Pinpoint the cell where the given text exists, returning its (X, Y) midpoint coordinate. 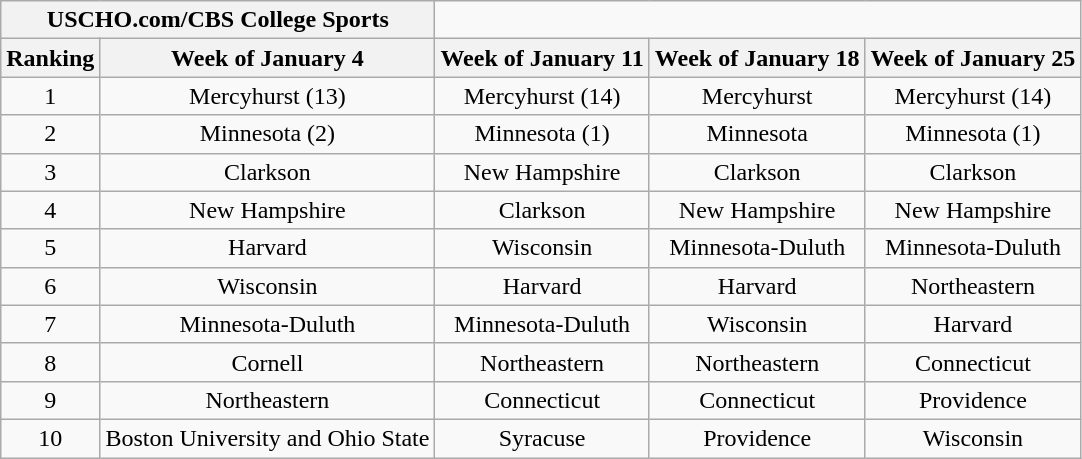
Week of January 25 (973, 58)
Week of January 11 (542, 58)
Syracuse (542, 438)
USCHO.com/CBS College Sports (218, 20)
1 (50, 96)
Week of January 18 (757, 58)
6 (50, 286)
Ranking (50, 58)
Boston University and Ohio State (268, 438)
5 (50, 248)
Minnesota (757, 134)
8 (50, 362)
4 (50, 210)
10 (50, 438)
Week of January 4 (268, 58)
Minnesota (2) (268, 134)
7 (50, 324)
Mercyhurst (13) (268, 96)
9 (50, 400)
3 (50, 172)
Cornell (268, 362)
Mercyhurst (757, 96)
2 (50, 134)
